Provide the [X, Y] coordinate of the cell's center where the given text is located.  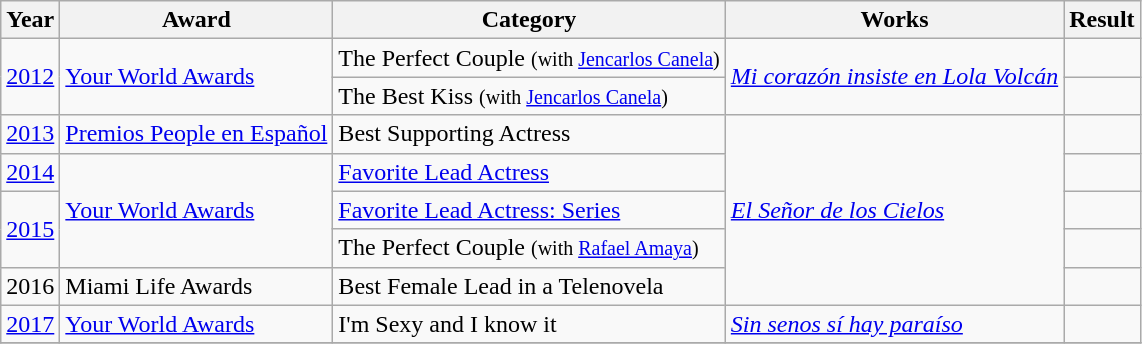
The Perfect Couple (with Jencarlos Canela) [529, 58]
I'm Sexy and I know it [529, 324]
2013 [30, 134]
Best Supporting Actress [529, 134]
Miami Life Awards [196, 286]
Award [196, 20]
Mi corazón insiste en Lola Volcán [894, 77]
2016 [30, 286]
The Best Kiss (with Jencarlos Canela) [529, 96]
The Perfect Couple (with Rafael Amaya) [529, 248]
Best Female Lead in a Telenovela [529, 286]
Sin senos sí hay paraíso [894, 324]
Year [30, 20]
2015 [30, 229]
2017 [30, 324]
Works [894, 20]
El Señor de los Cielos [894, 210]
Category [529, 20]
2014 [30, 172]
Favorite Lead Actress [529, 172]
2012 [30, 77]
Result [1102, 20]
Favorite Lead Actress: Series [529, 210]
Premios People en Español [196, 134]
